Detect which cell encompasses the target text, then output its [x, y] center coordinate. 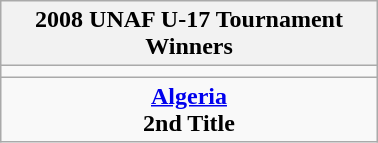
2008 UNAF U-17 Tournament Winners [189, 34]
Algeria2nd Title [189, 110]
